Scan for the cell matching the given text and deliver its [x, y] coordinate at center. 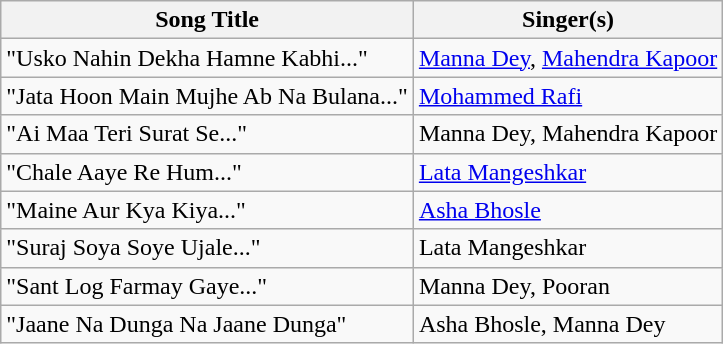
Manna Dey, Pooran [568, 286]
"Maine Aur Kya Kiya..." [208, 210]
"Jaane Na Dunga Na Jaane Dunga" [208, 324]
Singer(s) [568, 20]
"Sant Log Farmay Gaye..." [208, 286]
"Ai Maa Teri Surat Se..." [208, 134]
Mohammed Rafi [568, 96]
"Jata Hoon Main Mujhe Ab Na Bulana..." [208, 96]
Asha Bhosle [568, 210]
"Usko Nahin Dekha Hamne Kabhi..." [208, 58]
Song Title [208, 20]
Asha Bhosle, Manna Dey [568, 324]
"Chale Aaye Re Hum..." [208, 172]
"Suraj Soya Soye Ujale..." [208, 248]
